Capture the cell that displays the provided text and extract its [x, y] central coordinate. 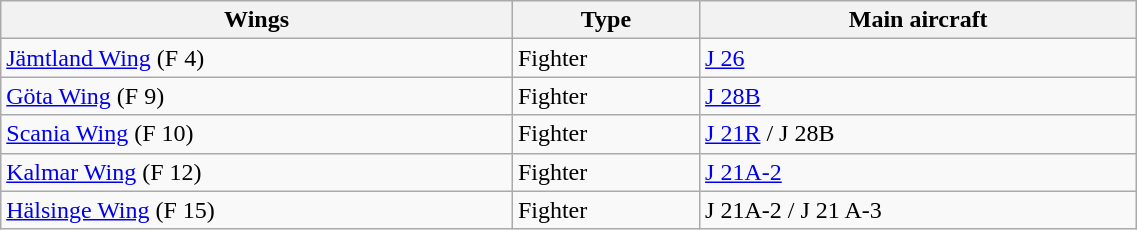
J 21A-2 [918, 172]
Main aircraft [918, 20]
Scania Wing (F 10) [257, 134]
Kalmar Wing (F 12) [257, 172]
Göta Wing (F 9) [257, 96]
Wings [257, 20]
J 26 [918, 58]
J 21A-2 / J 21 A-3 [918, 210]
J 21R / J 28B [918, 134]
Jämtland Wing (F 4) [257, 58]
Type [606, 20]
Hälsinge Wing (F 15) [257, 210]
J 28B [918, 96]
